From the cell containing the given text, extract its center point as (X, Y) coordinate. 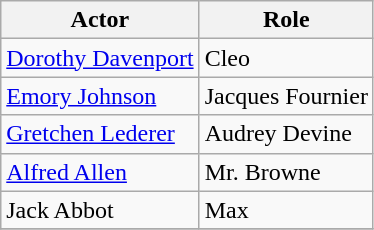
Max (286, 210)
Jack Abbot (100, 210)
Dorothy Davenport (100, 58)
Gretchen Lederer (100, 134)
Audrey Devine (286, 134)
Emory Johnson (100, 96)
Mr. Browne (286, 172)
Alfred Allen (100, 172)
Jacques Fournier (286, 96)
Cleo (286, 58)
Role (286, 20)
Actor (100, 20)
